Scan for the cell matching the given text and deliver its [x, y] coordinate at center. 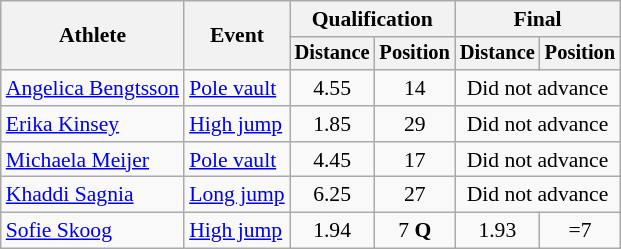
Angelica Bengtsson [92, 88]
Sofie Skoog [92, 231]
Khaddi Sagnia [92, 195]
7 Q [415, 231]
=7 [580, 231]
4.55 [332, 88]
Athlete [92, 36]
27 [415, 195]
14 [415, 88]
Event [236, 36]
1.94 [332, 231]
4.45 [332, 160]
Final [538, 19]
6.25 [332, 195]
17 [415, 160]
29 [415, 124]
Qualification [372, 19]
1.93 [498, 231]
Michaela Meijer [92, 160]
Erika Kinsey [92, 124]
Long jump [236, 195]
1.85 [332, 124]
